Determine the (X, Y) coordinate at the center of the cell enclosing the given text.  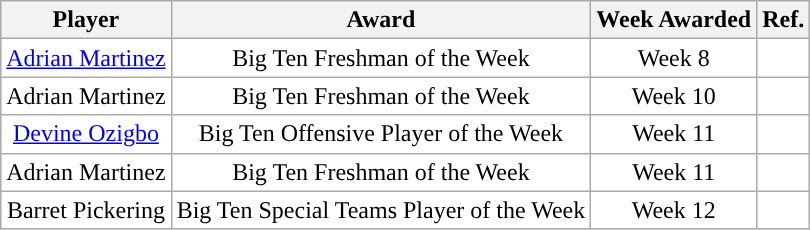
Barret Pickering (86, 210)
Big Ten Special Teams Player of the Week (381, 210)
Player (86, 20)
Week 10 (674, 96)
Week 8 (674, 58)
Ref. (784, 20)
Week Awarded (674, 20)
Devine Ozigbo (86, 134)
Award (381, 20)
Big Ten Offensive Player of the Week (381, 134)
Week 12 (674, 210)
